For the text-containing cell, return its midpoint in (X, Y) coordinate format. 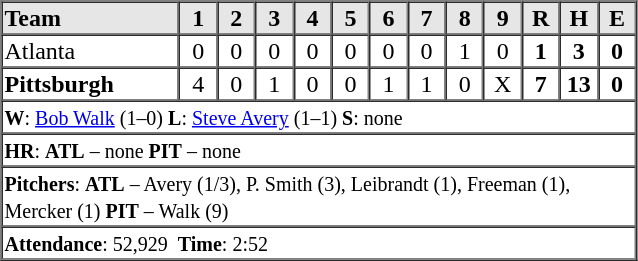
13 (579, 84)
W: Bob Walk (1–0) L: Steve Avery (1–1) S: none (319, 116)
6 (388, 18)
5 (350, 18)
R (541, 18)
2 (236, 18)
E (617, 18)
Atlanta (91, 50)
Pittsburgh (91, 84)
HR: ATL – none PIT – none (319, 150)
Pitchers: ATL – Avery (1/3), P. Smith (3), Leibrandt (1), Freeman (1), Mercker (1) PIT – Walk (9) (319, 196)
8 (465, 18)
9 (503, 18)
X (503, 84)
H (579, 18)
Team (91, 18)
Attendance: 52,929 Time: 2:52 (319, 242)
